Detect which cell encompasses the target text, then output its (X, Y) center coordinate. 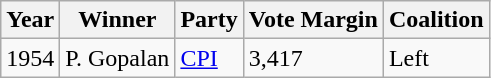
Year (30, 20)
Winner (118, 20)
Left (436, 58)
3,417 (313, 58)
Coalition (436, 20)
CPI (209, 58)
Party (209, 20)
1954 (30, 58)
P. Gopalan (118, 58)
Vote Margin (313, 20)
